Extract the (X, Y) coordinate from the center of the cell holding the provided text.  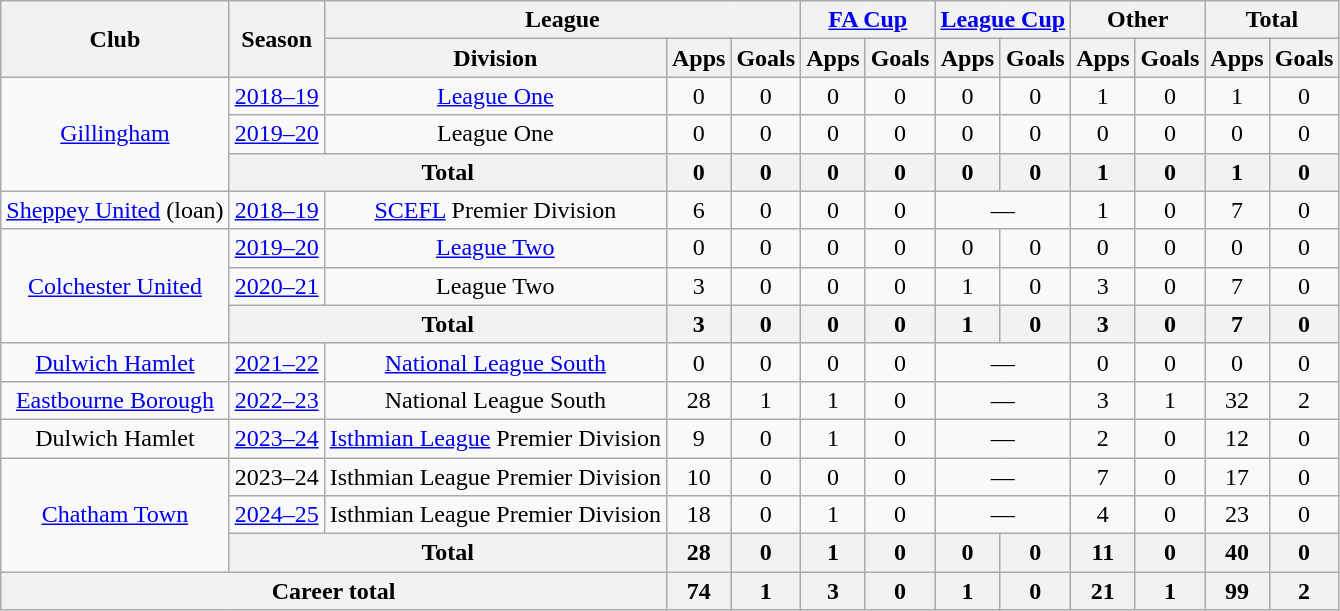
12 (1237, 438)
2024–25 (276, 515)
32 (1237, 400)
40 (1237, 553)
23 (1237, 515)
Gillingham (115, 134)
FA Cup (868, 20)
League (562, 20)
Division (495, 58)
Club (115, 39)
SCEFL Premier Division (495, 210)
99 (1237, 591)
10 (698, 477)
Sheppey United (loan) (115, 210)
Chatham Town (115, 515)
6 (698, 210)
2020–21 (276, 286)
Career total (334, 591)
4 (1103, 515)
74 (698, 591)
Colchester United (115, 286)
9 (698, 438)
21 (1103, 591)
18 (698, 515)
2022–23 (276, 400)
Season (276, 39)
Other (1138, 20)
11 (1103, 553)
17 (1237, 477)
Eastbourne Borough (115, 400)
2021–22 (276, 362)
League Cup (1003, 20)
